Capture the cell that displays the provided text and extract its [X, Y] central coordinate. 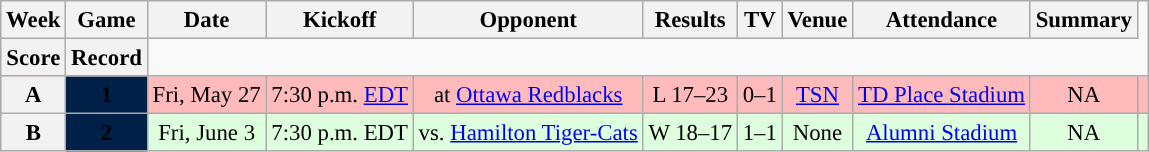
0–1 [760, 95]
W 18–17 [690, 133]
Week [34, 20]
Record [106, 58]
vs. Hamilton Tiger-Cats [528, 133]
B [34, 133]
Game [106, 20]
Fri, June 3 [206, 133]
Alumni Stadium [942, 133]
Fri, May 27 [206, 95]
Venue [818, 20]
A [34, 95]
TSN [818, 95]
Opponent [528, 20]
Date [206, 20]
Score [34, 58]
1–1 [760, 133]
TV [760, 20]
at Ottawa Redblacks [528, 95]
1 [106, 95]
L 17–23 [690, 95]
Results [690, 20]
None [818, 133]
Summary [1084, 20]
Kickoff [340, 20]
Attendance [942, 20]
TD Place Stadium [942, 95]
2 [106, 133]
